Extract the [X, Y] coordinate from the center of the cell holding the provided text.  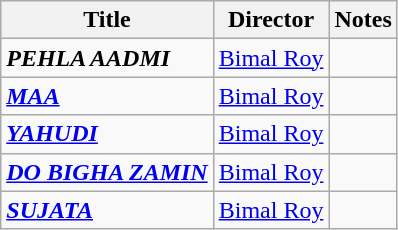
Director [271, 20]
Title [107, 20]
DO BIGHA ZAMIN [107, 172]
MAA [107, 96]
Notes [363, 20]
PEHLA AADMI [107, 58]
SUJATA [107, 210]
YAHUDI [107, 134]
